Output the (x, y) coordinate of the center of the cell containing the given text.  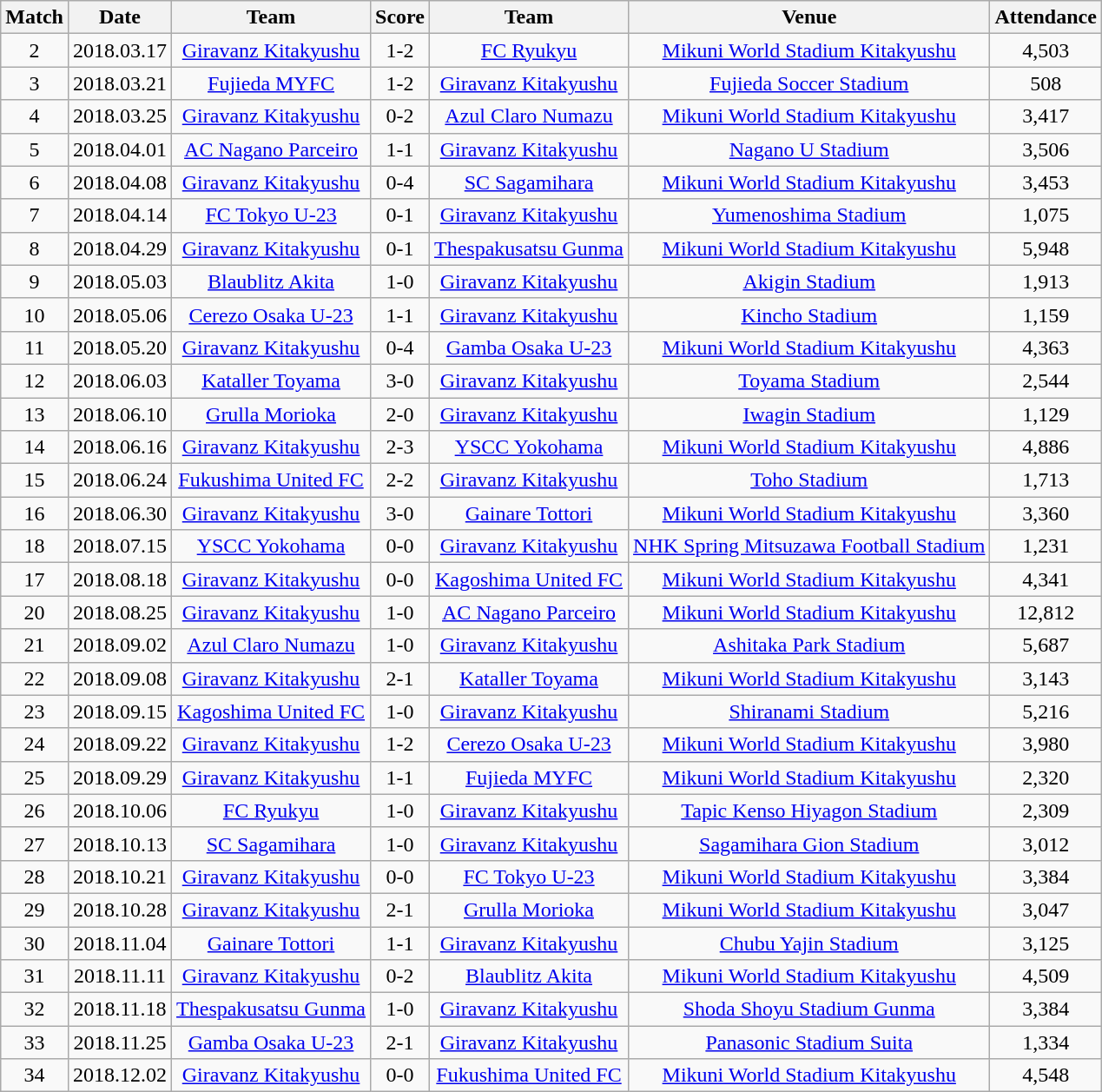
Nagano U Stadium (809, 149)
3,047 (1046, 910)
12 (35, 381)
6 (35, 182)
2018.03.17 (120, 50)
9 (35, 281)
2018.10.13 (120, 844)
1,713 (1046, 480)
Kincho Stadium (809, 314)
16 (35, 513)
4,886 (1046, 447)
21 (35, 645)
1,334 (1046, 1042)
13 (35, 414)
31 (35, 976)
2018.08.25 (120, 612)
Match (35, 17)
Fujieda Soccer Stadium (809, 83)
2018.10.06 (120, 811)
Panasonic Stadium Suita (809, 1042)
4,509 (1046, 976)
23 (35, 711)
Shiranami Stadium (809, 711)
Ashitaka Park Stadium (809, 645)
2018.06.10 (120, 414)
25 (35, 778)
4,363 (1046, 347)
17 (35, 579)
2,544 (1046, 381)
1,129 (1046, 414)
Akigin Stadium (809, 281)
22 (35, 678)
3 (35, 83)
5 (35, 149)
1,075 (1046, 215)
2018.07.15 (120, 546)
24 (35, 745)
11 (35, 347)
4,503 (1046, 50)
Toyama Stadium (809, 381)
34 (35, 1075)
2018.10.21 (120, 877)
2018.09.08 (120, 678)
Chubu Yajin Stadium (809, 943)
2018.06.03 (120, 381)
2018.05.20 (120, 347)
2018.09.02 (120, 645)
3,417 (1046, 116)
Toho Stadium (809, 480)
1,913 (1046, 281)
32 (35, 1009)
Tapic Kenso Hiyagon Stadium (809, 811)
2018.09.22 (120, 745)
2018.06.30 (120, 513)
2 (35, 50)
2,320 (1046, 778)
5,216 (1046, 711)
8 (35, 248)
2018.11.18 (120, 1009)
2018.09.29 (120, 778)
28 (35, 877)
2-0 (400, 414)
5,687 (1046, 645)
2018.11.11 (120, 976)
1,159 (1046, 314)
Venue (809, 17)
3,143 (1046, 678)
2018.04.14 (120, 215)
2018.05.06 (120, 314)
2018.05.03 (120, 281)
508 (1046, 83)
30 (35, 943)
2018.04.01 (120, 149)
2018.12.02 (120, 1075)
33 (35, 1042)
2018.08.18 (120, 579)
20 (35, 612)
7 (35, 215)
18 (35, 546)
5,948 (1046, 248)
Date (120, 17)
26 (35, 811)
NHK Spring Mitsuzawa Football Stadium (809, 546)
2018.06.24 (120, 480)
Attendance (1046, 17)
2,309 (1046, 811)
4,548 (1046, 1075)
2018.11.25 (120, 1042)
2018.04.08 (120, 182)
3,360 (1046, 513)
10 (35, 314)
Shoda Shoyu Stadium Gunma (809, 1009)
2018.09.15 (120, 711)
Sagamihara Gion Stadium (809, 844)
Yumenoshima Stadium (809, 215)
1,231 (1046, 546)
2018.10.28 (120, 910)
15 (35, 480)
2018.06.16 (120, 447)
3,980 (1046, 745)
29 (35, 910)
14 (35, 447)
3,012 (1046, 844)
Iwagin Stadium (809, 414)
3,453 (1046, 182)
3,506 (1046, 149)
2018.04.29 (120, 248)
4,341 (1046, 579)
2018.03.25 (120, 116)
27 (35, 844)
12,812 (1046, 612)
Score (400, 17)
3,125 (1046, 943)
4 (35, 116)
2018.11.04 (120, 943)
2-2 (400, 480)
2-3 (400, 447)
2018.03.21 (120, 83)
